Output the [X, Y] coordinate of the center of the cell containing the given text.  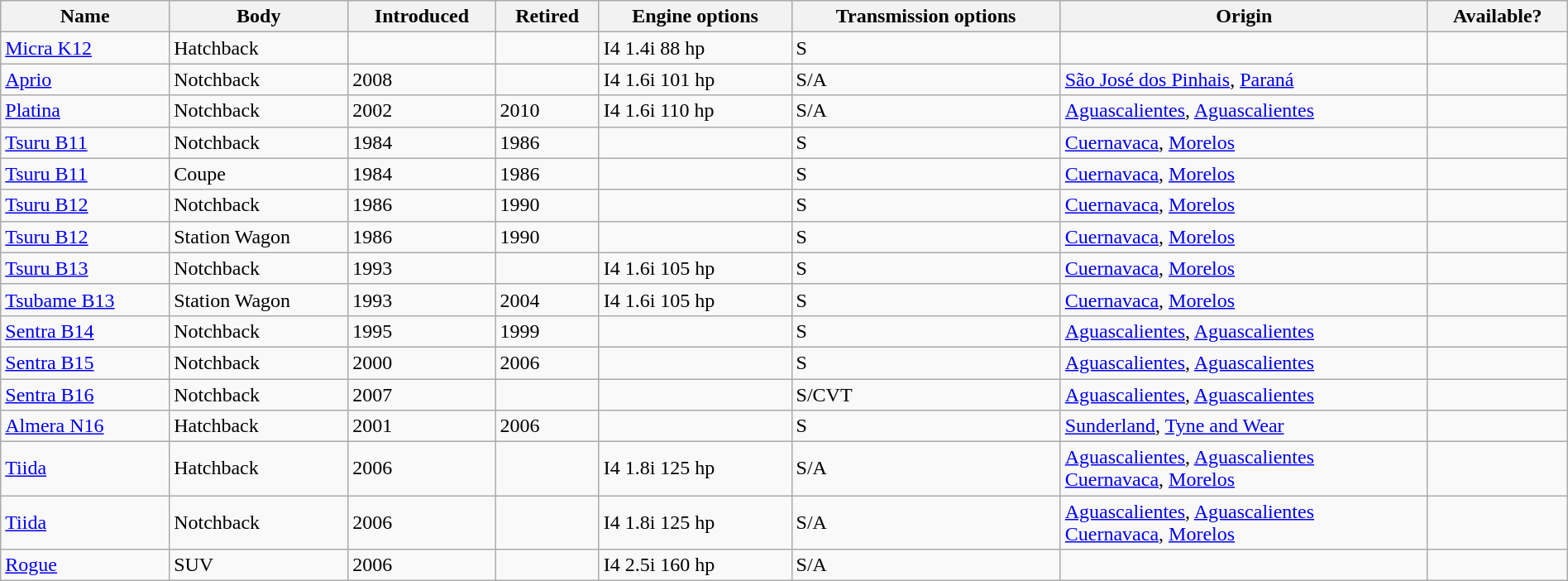
Sentra B16 [85, 395]
2004 [547, 300]
Origin [1244, 17]
1999 [547, 331]
Sentra B15 [85, 363]
I4 1.6i 101 hp [695, 79]
S/CVT [926, 395]
Transmission options [926, 17]
Tsuru B13 [85, 268]
Body [259, 17]
Available? [1497, 17]
Retired [547, 17]
São José dos Pinhais, Paraná [1244, 79]
I4 2.5i 160 hp [695, 565]
Aprio [85, 79]
Introduced [422, 17]
I4 1.4i 88 hp [695, 48]
Micra K12 [85, 48]
I4 1.6i 110 hp [695, 111]
Rogue [85, 565]
Sentra B14 [85, 331]
Almera N16 [85, 426]
2008 [422, 79]
SUV [259, 565]
2010 [547, 111]
2007 [422, 395]
Sunderland, Tyne and Wear [1244, 426]
Tsubame B13 [85, 300]
2000 [422, 363]
Engine options [695, 17]
1995 [422, 331]
Platina [85, 111]
2002 [422, 111]
2001 [422, 426]
Name [85, 17]
Coupe [259, 174]
